Identify which cell holds the provided text, then report its [X, Y] central coordinate. 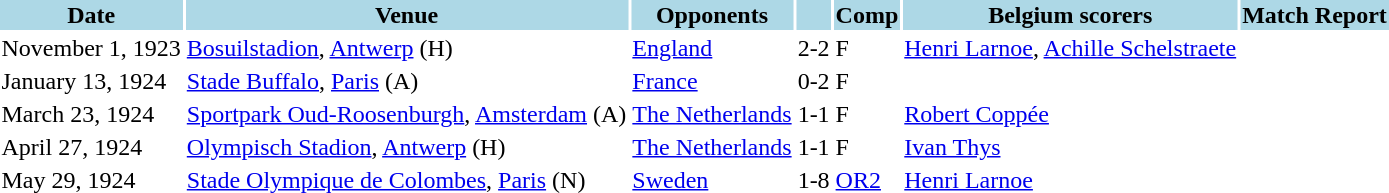
Olympisch Stadion, Antwerp (H) [406, 147]
England [712, 48]
January 13, 1924 [91, 81]
April 27, 1924 [91, 147]
Ivan Thys [1070, 147]
Date [91, 15]
Opponents [712, 15]
Venue [406, 15]
Bosuilstadion, Antwerp (H) [406, 48]
November 1, 1923 [91, 48]
March 23, 1924 [91, 114]
Sportpark Oud-Roosenburgh, Amsterdam (A) [406, 114]
Belgium scorers [1070, 15]
Stade Buffalo, Paris (A) [406, 81]
0-2 [814, 81]
Match Report [1315, 15]
2-2 [814, 48]
France [712, 81]
Robert Coppée [1070, 114]
Henri Larnoe, Achille Schelstraete [1070, 48]
Comp [867, 15]
